Identify which cell holds the provided text, then report its (X, Y) central coordinate. 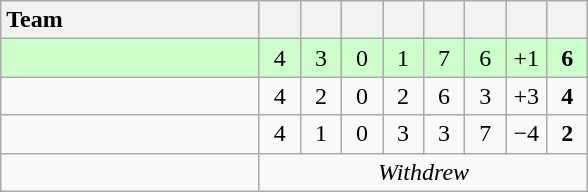
Team (130, 20)
+1 (526, 58)
+3 (526, 96)
−4 (526, 134)
Withdrew (423, 172)
